Scan for the cell matching the given text and deliver its [X, Y] coordinate at center. 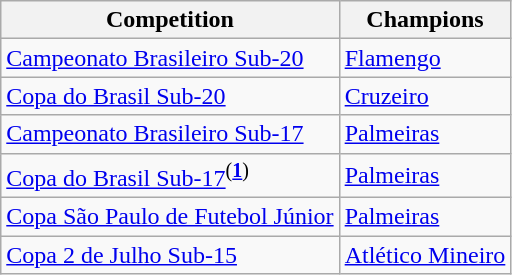
Champions [425, 20]
Copa São Paulo de Futebol Júnior [170, 217]
Copa do Brasil Sub-20 [170, 96]
Campeonato Brasileiro Sub-17 [170, 134]
Campeonato Brasileiro Sub-20 [170, 58]
Copa 2 de Julho Sub-15 [170, 255]
Copa do Brasil Sub-17(1) [170, 176]
Competition [170, 20]
Cruzeiro [425, 96]
Flamengo [425, 58]
Atlético Mineiro [425, 255]
